Locate the cell with the specified text and output its (x, y) center coordinate. 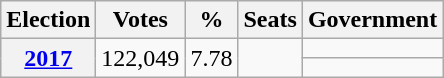
Election (48, 20)
122,049 (140, 58)
7.78 (212, 58)
Seats (270, 20)
Votes (140, 20)
Government (372, 20)
% (212, 20)
2017 (48, 58)
